Find where the given text appears and provide that cell's center as [x, y] coordinate. 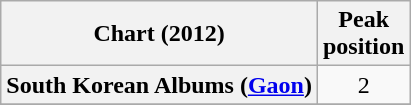
South Korean Albums (Gaon) [160, 85]
Chart (2012) [160, 34]
Peakposition [363, 34]
2 [363, 85]
